Determine the (x, y) coordinate at the center of the cell enclosing the given text.  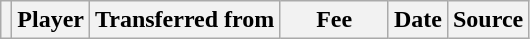
Source (488, 20)
Player (51, 20)
Transferred from (185, 20)
Fee (334, 20)
Date (418, 20)
